Identify which cell holds the provided text, then report its [X, Y] central coordinate. 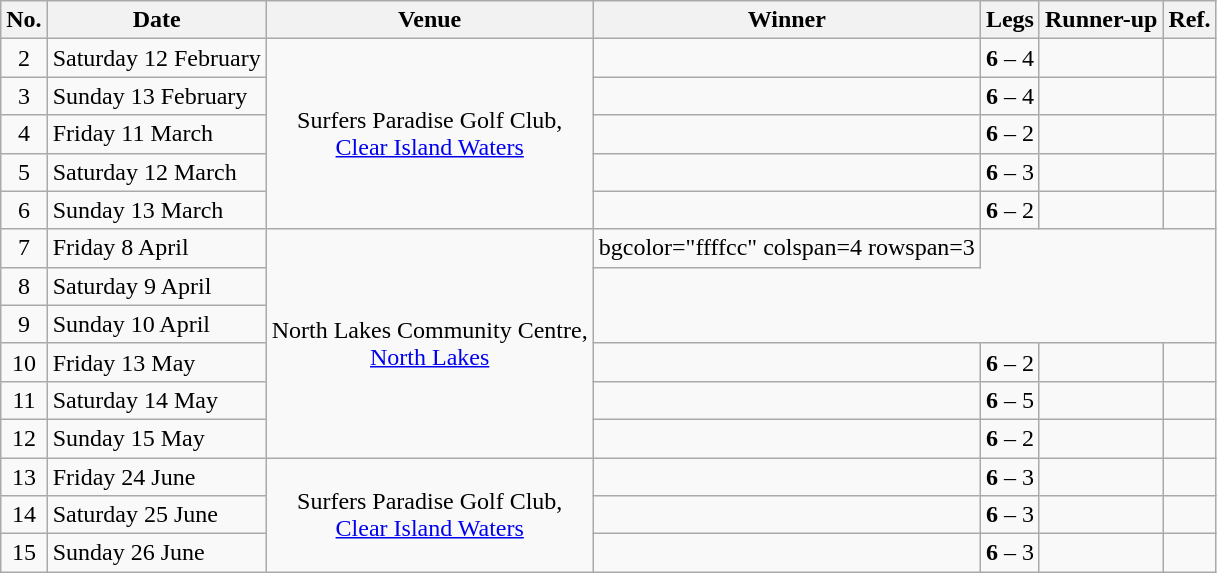
Saturday 12 March [156, 172]
Friday 13 May [156, 362]
Sunday 13 March [156, 210]
12 [24, 438]
Runner-up [1101, 20]
11 [24, 400]
Ref. [1190, 20]
6 – 5 [1010, 400]
Sunday 26 June [156, 553]
8 [24, 286]
2 [24, 58]
7 [24, 248]
10 [24, 362]
6 [24, 210]
No. [24, 20]
Sunday 10 April [156, 324]
13 [24, 477]
3 [24, 96]
Friday 8 April [156, 248]
bgcolor="ffffcc" colspan=4 rowspan=3 [786, 248]
Venue [430, 20]
14 [24, 515]
5 [24, 172]
Saturday 9 April [156, 286]
Friday 24 June [156, 477]
North Lakes Community Centre, North Lakes [430, 343]
Friday 11 March [156, 134]
Legs [1010, 20]
Date [156, 20]
9 [24, 324]
Saturday 12 February [156, 58]
Sunday 13 February [156, 96]
Saturday 25 June [156, 515]
Saturday 14 May [156, 400]
Sunday 15 May [156, 438]
4 [24, 134]
15 [24, 553]
Winner [786, 20]
